Return the [X, Y] coordinate for the center point of the cell that contains the specified text.  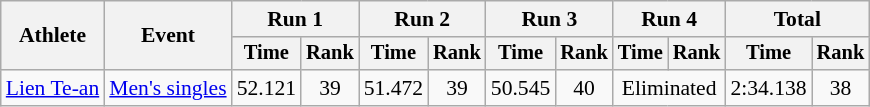
Athlete [53, 36]
Lien Te-an [53, 88]
Total [797, 19]
Run 3 [550, 19]
Run 4 [669, 19]
2:34.138 [768, 88]
51.472 [394, 88]
38 [841, 88]
Run 2 [422, 19]
52.121 [266, 88]
50.545 [520, 88]
Run 1 [296, 19]
Eliminated [669, 88]
40 [584, 88]
Event [168, 36]
Men's singles [168, 88]
